For the text-containing cell, return its midpoint in [X, Y] coordinate format. 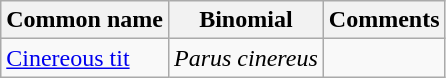
Parus cinereus [246, 58]
Common name [85, 20]
Comments [384, 20]
Cinereous tit [85, 58]
Binomial [246, 20]
